Provide the (X, Y) coordinate of the cell's center where the given text is located.  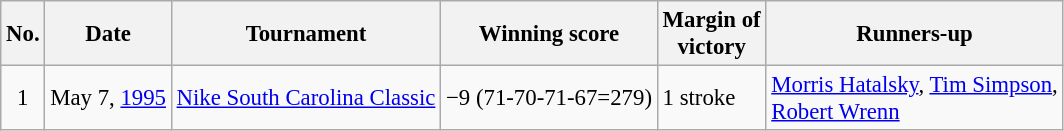
Nike South Carolina Classic (306, 98)
1 stroke (712, 98)
−9 (71-70-71-67=279) (550, 98)
1 (23, 98)
No. (23, 34)
Morris Hatalsky, Tim Simpson, Robert Wrenn (914, 98)
Winning score (550, 34)
Date (108, 34)
Runners-up (914, 34)
May 7, 1995 (108, 98)
Tournament (306, 34)
Margin ofvictory (712, 34)
